Scan for the cell matching the given text and deliver its (X, Y) coordinate at center. 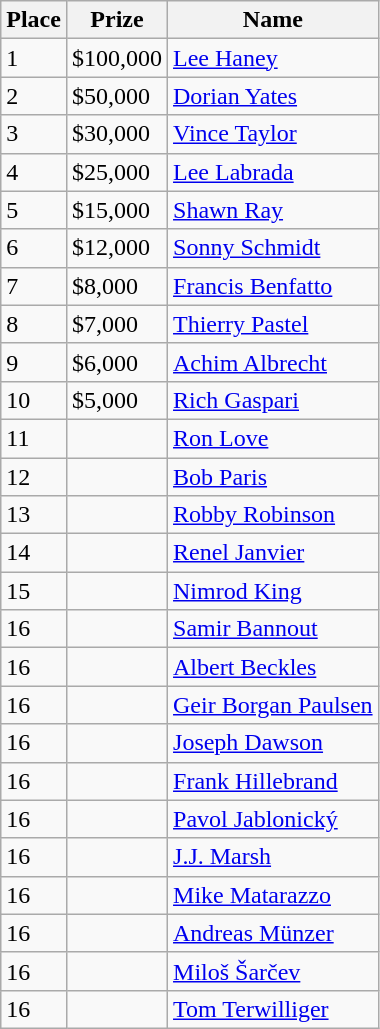
Prize (116, 20)
Bob Paris (274, 477)
Andreas Münzer (274, 933)
Joseph Dawson (274, 743)
Samir Bannout (274, 629)
$5,000 (116, 400)
2 (34, 96)
J.J. Marsh (274, 857)
Frank Hillebrand (274, 781)
$8,000 (116, 286)
Tom Terwilliger (274, 1009)
13 (34, 515)
Miloš Šarčev (274, 971)
Shawn Ray (274, 210)
10 (34, 400)
Renel Janvier (274, 553)
Sonny Schmidt (274, 248)
Pavol Jablonický (274, 819)
$30,000 (116, 134)
$6,000 (116, 362)
Place (34, 20)
9 (34, 362)
7 (34, 286)
3 (34, 134)
Lee Labrada (274, 172)
12 (34, 477)
$25,000 (116, 172)
5 (34, 210)
$15,000 (116, 210)
Ron Love (274, 438)
Mike Matarazzo (274, 895)
$50,000 (116, 96)
Francis Benfatto (274, 286)
Achim Albrecht (274, 362)
Dorian Yates (274, 96)
6 (34, 248)
Lee Haney (274, 58)
4 (34, 172)
11 (34, 438)
1 (34, 58)
Robby Robinson (274, 515)
$12,000 (116, 248)
Nimrod King (274, 591)
8 (34, 324)
Thierry Pastel (274, 324)
15 (34, 591)
$100,000 (116, 58)
Name (274, 20)
14 (34, 553)
Geir Borgan Paulsen (274, 705)
$7,000 (116, 324)
Albert Beckles (274, 667)
Rich Gaspari (274, 400)
Vince Taylor (274, 134)
